Output the (X, Y) coordinate of the center of the cell containing the given text.  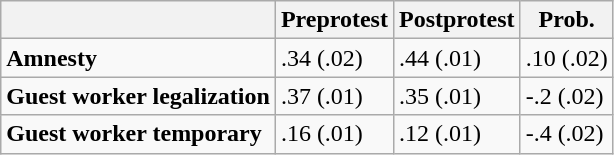
Guest worker temporary (138, 134)
Preprotest (334, 20)
.35 (.01) (456, 96)
.12 (.01) (456, 134)
.44 (.01) (456, 58)
Postprotest (456, 20)
Prob. (566, 20)
.10 (.02) (566, 58)
.16 (.01) (334, 134)
-.2 (.02) (566, 96)
Guest worker legalization (138, 96)
.37 (.01) (334, 96)
-.4 (.02) (566, 134)
.34 (.02) (334, 58)
Amnesty (138, 58)
